Find where the given text appears and provide that cell's center as [x, y] coordinate. 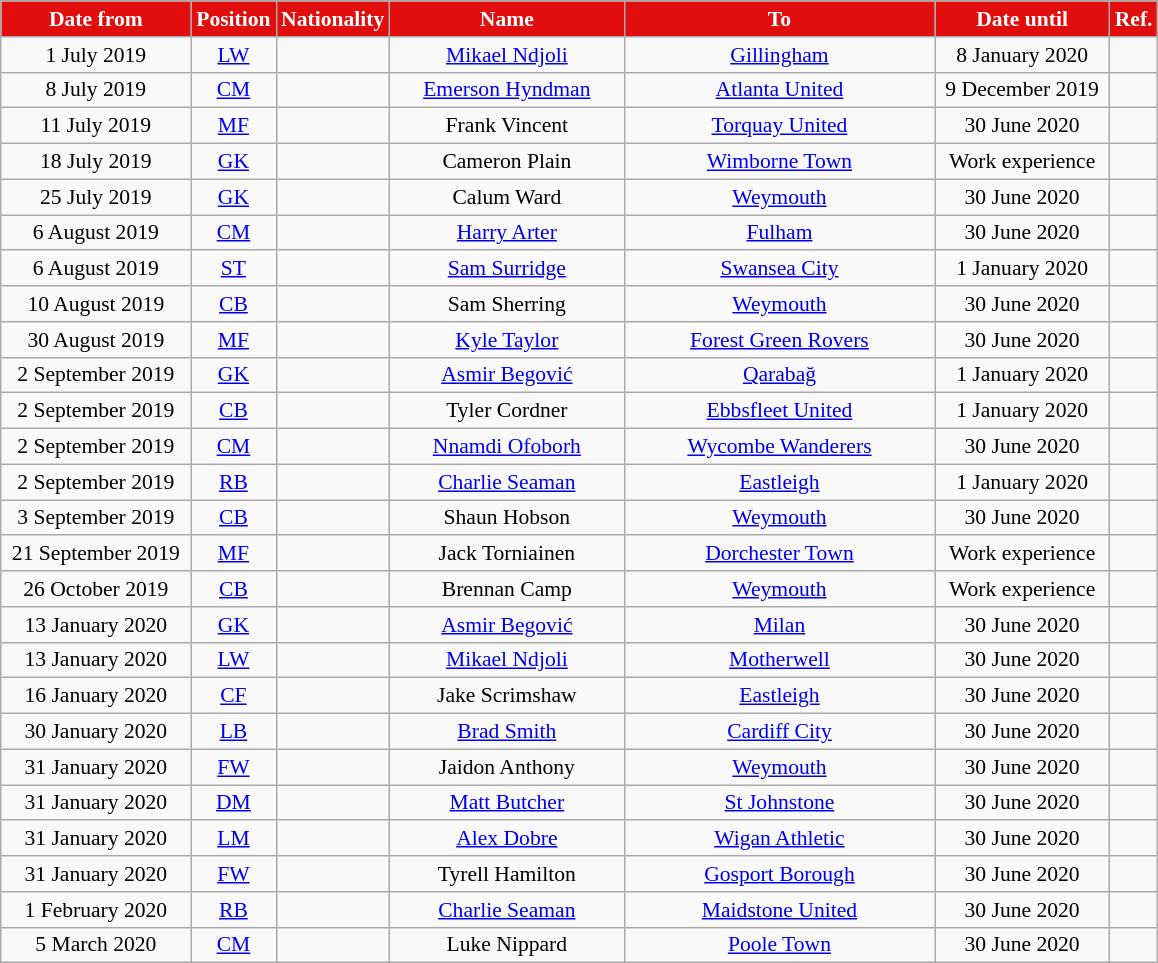
Nationality [332, 19]
Calum Ward [506, 197]
Position [234, 19]
Gillingham [779, 55]
25 July 2019 [96, 197]
Name [506, 19]
Jack Torniainen [506, 554]
Tyler Cordner [506, 411]
Dorchester Town [779, 554]
Shaun Hobson [506, 518]
1 February 2020 [96, 910]
Atlanta United [779, 90]
1 July 2019 [96, 55]
Jake Scrimshaw [506, 696]
Wimborne Town [779, 162]
Harry Arter [506, 233]
Ref. [1134, 19]
Swansea City [779, 269]
CF [234, 696]
Forest Green Rovers [779, 340]
8 January 2020 [1022, 55]
Torquay United [779, 126]
Wycombe Wanderers [779, 447]
Brad Smith [506, 732]
ST [234, 269]
Qarabağ [779, 375]
Fulham [779, 233]
Sam Sherring [506, 304]
Matt Butcher [506, 803]
16 January 2020 [96, 696]
10 August 2019 [96, 304]
Ebbsfleet United [779, 411]
Brennan Camp [506, 589]
Cameron Plain [506, 162]
9 December 2019 [1022, 90]
8 July 2019 [96, 90]
Date from [96, 19]
Jaidon Anthony [506, 767]
DM [234, 803]
30 August 2019 [96, 340]
Gosport Borough [779, 874]
3 September 2019 [96, 518]
LM [234, 839]
Nnamdi Ofoborh [506, 447]
18 July 2019 [96, 162]
Milan [779, 625]
Emerson Hyndman [506, 90]
30 January 2020 [96, 732]
5 March 2020 [96, 945]
LB [234, 732]
Kyle Taylor [506, 340]
Sam Surridge [506, 269]
11 July 2019 [96, 126]
21 September 2019 [96, 554]
Luke Nippard [506, 945]
To [779, 19]
Wigan Athletic [779, 839]
Motherwell [779, 660]
Cardiff City [779, 732]
Maidstone United [779, 910]
Date until [1022, 19]
Tyrell Hamilton [506, 874]
26 October 2019 [96, 589]
Poole Town [779, 945]
Frank Vincent [506, 126]
St Johnstone [779, 803]
Alex Dobre [506, 839]
